Output the [X, Y] coordinate of the center of the cell containing the given text.  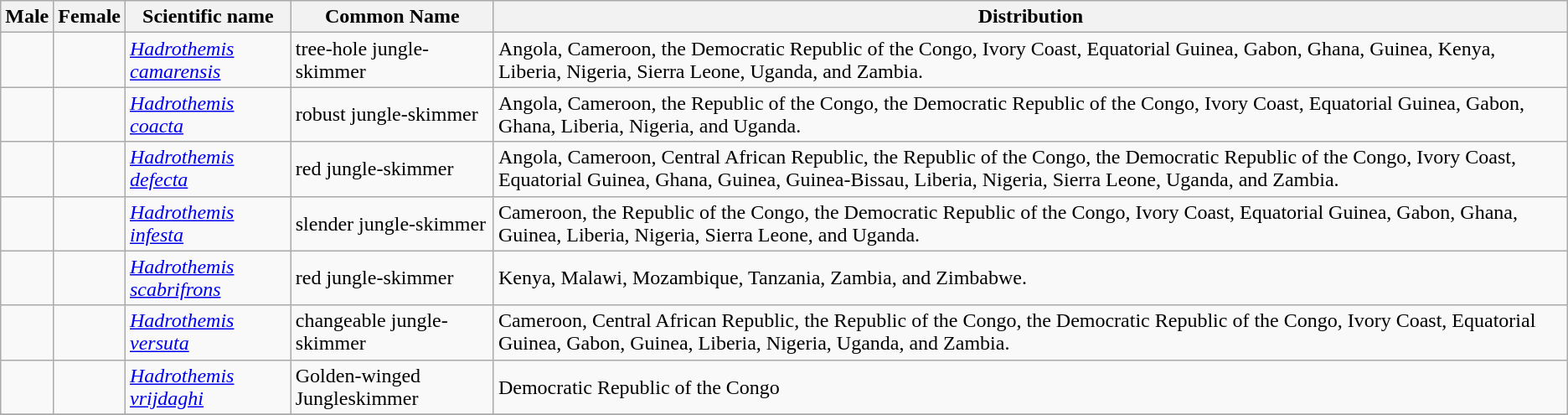
Male [27, 17]
Hadrothemis versuta [208, 332]
Hadrothemis vrijdaghi [208, 387]
slender jungle-skimmer [392, 223]
tree-hole jungle-skimmer [392, 60]
Hadrothemis coacta [208, 114]
Democratic Republic of the Congo [1030, 387]
Common Name [392, 17]
Distribution [1030, 17]
changeable jungle-skimmer [392, 332]
Kenya, Malawi, Mozambique, Tanzania, Zambia, and Zimbabwe. [1030, 278]
Hadrothemis scabrifrons [208, 278]
Hadrothemis infesta [208, 223]
Scientific name [208, 17]
robust jungle-skimmer [392, 114]
Female [90, 17]
Hadrothemis camarensis [208, 60]
Golden-winged Jungleskimmer [392, 387]
Hadrothemis defecta [208, 169]
